Capture the cell that displays the provided text and extract its (x, y) central coordinate. 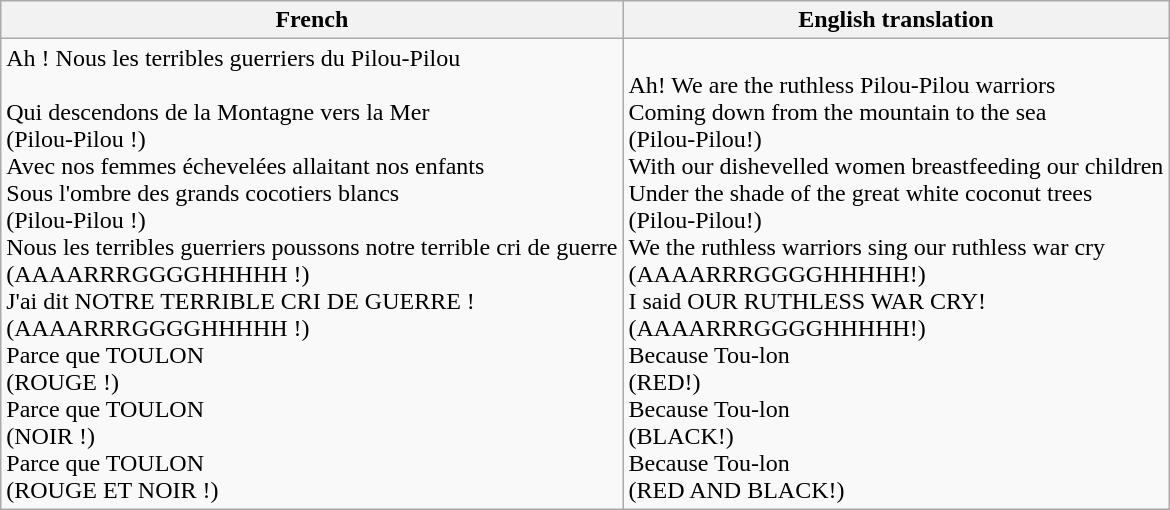
French (312, 20)
English translation (896, 20)
